Find where the given text appears and provide that cell's center as (x, y) coordinate. 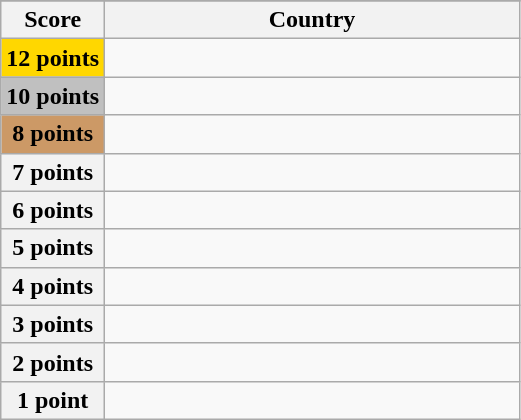
7 points (53, 172)
6 points (53, 210)
1 point (53, 400)
Country (312, 20)
Score (53, 20)
8 points (53, 134)
4 points (53, 286)
10 points (53, 96)
2 points (53, 362)
3 points (53, 324)
5 points (53, 248)
12 points (53, 58)
